Scan for the cell matching the given text and deliver its [x, y] coordinate at center. 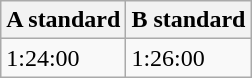
B standard [188, 20]
1:24:00 [64, 58]
A standard [64, 20]
1:26:00 [188, 58]
